Provide the [x, y] coordinate of the cell's center where the given text is located.  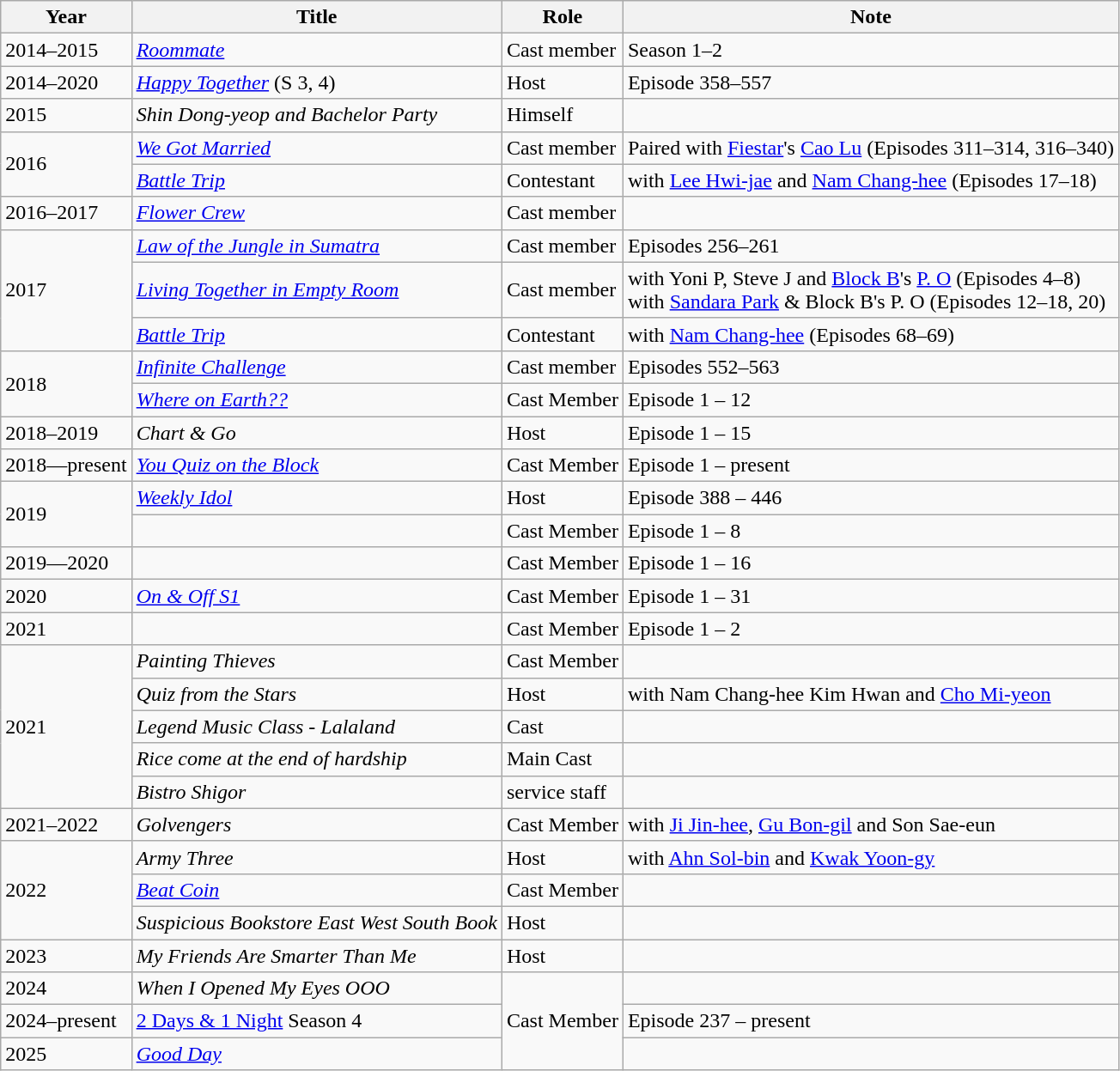
with Ahn Sol-bin and Kwak Yoon-gy [871, 857]
with Yoni P, Steve J and Block B's P. O (Episodes 4–8)with Sandara Park & Block B's P. O (Episodes 12–18, 20) [871, 290]
We Got Married [316, 148]
Episode 1 – 2 [871, 629]
with Lee Hwi-jae and Nam Chang-hee (Episodes 17–18) [871, 180]
2016 [66, 164]
Episode 1 – present [871, 466]
Army Three [316, 857]
Main Cast [562, 759]
2017 [66, 290]
2014–2015 [66, 50]
Beat Coin [316, 890]
Weekly Idol [316, 498]
Episode 1 – 16 [871, 563]
Year [66, 17]
Episode 1 – 15 [871, 432]
Note [871, 17]
Himself [562, 115]
Episode 358–557 [871, 82]
Episode 237 – present [871, 1021]
with Ji Jin-hee, Gu Bon-gil and Son Sae-eun [871, 825]
Suspicious Bookstore East West South Book [316, 922]
2018 [66, 383]
Episode 1 – 8 [871, 531]
Roommate [316, 50]
Episode 388 – 446 [871, 498]
Chart & Go [316, 432]
Rice come at the end of hardship [316, 759]
service staff [562, 792]
2015 [66, 115]
Role [562, 17]
2018–2019 [66, 432]
2014–2020 [66, 82]
2024–present [66, 1021]
2023 [66, 956]
Flower Crew [316, 213]
2 Days & 1 Night Season 4 [316, 1021]
Episodes 552–563 [871, 367]
Golvengers [316, 825]
2025 [66, 1054]
Episode 1 – 31 [871, 596]
Painting Thieves [316, 661]
Living Together in Empty Room [316, 290]
with Nam Chang-hee Kim Hwan and Cho Mi-yeon [871, 694]
2019—2020 [66, 563]
My Friends Are Smarter Than Me [316, 956]
Infinite Challenge [316, 367]
Title [316, 17]
Shin Dong-yeop and Bachelor Party [316, 115]
Law of the Jungle in Sumatra [316, 246]
2022 [66, 890]
Bistro Shigor [316, 792]
Episodes 256–261 [871, 246]
Cast [562, 727]
Quiz from the Stars [316, 694]
When I Opened My Eyes OOO [316, 989]
Good Day [316, 1054]
2018—present [66, 466]
You Quiz on the Block [316, 466]
Legend Music Class - Lalaland [316, 727]
On & Off S1 [316, 596]
Where on Earth?? [316, 399]
Episode 1 – 12 [871, 399]
with Nam Chang-hee (Episodes 68–69) [871, 334]
2019 [66, 514]
2024 [66, 989]
Paired with Fiestar's Cao Lu (Episodes 311–314, 316–340) [871, 148]
2020 [66, 596]
Happy Together (S 3, 4) [316, 82]
2016–2017 [66, 213]
2021–2022 [66, 825]
Season 1–2 [871, 50]
